Extract the [X, Y] coordinate from the center of the cell holding the provided text.  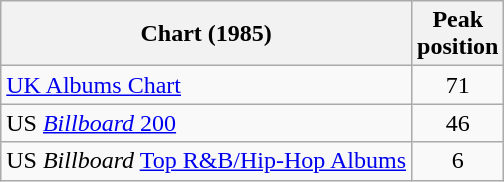
US Billboard Top R&B/Hip-Hop Albums [206, 161]
Peakposition [458, 34]
UK Albums Chart [206, 85]
71 [458, 85]
Chart (1985) [206, 34]
6 [458, 161]
46 [458, 123]
US Billboard 200 [206, 123]
